Locate the cell with the specified text and output its (x, y) center coordinate. 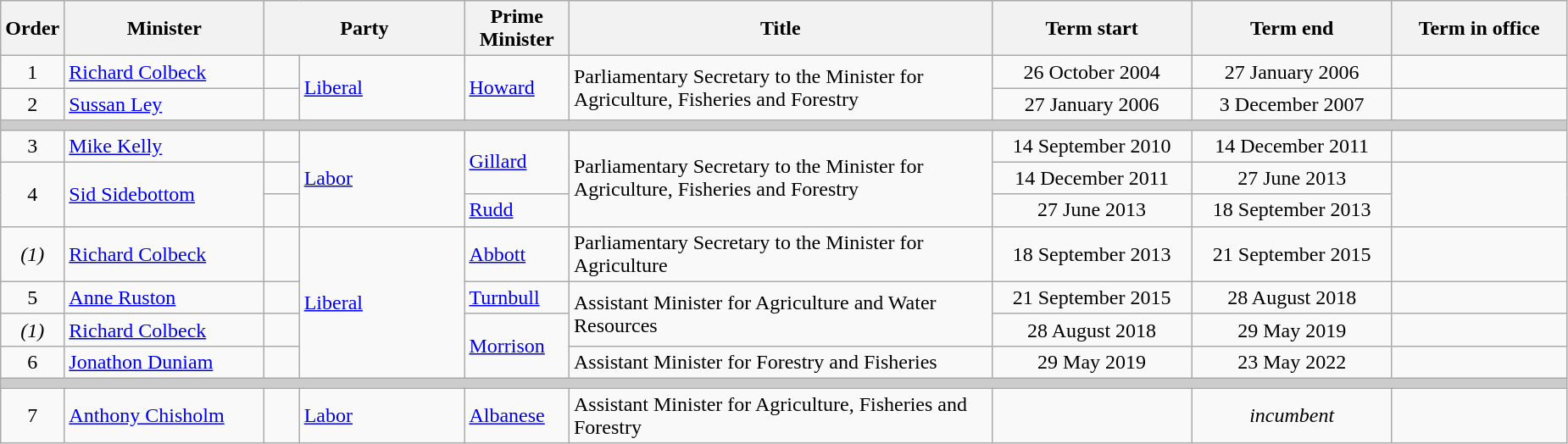
Sid Sidebottom (164, 194)
Term end (1292, 29)
7 (32, 415)
Assistant Minister for Forestry and Fisheries (780, 362)
Anne Ruston (164, 297)
Rudd (517, 210)
3 (32, 146)
Morrison (517, 346)
Howard (517, 88)
Assistant Minister for Agriculture and Water Resources (780, 314)
Albanese (517, 415)
Term start (1092, 29)
23 May 2022 (1292, 362)
14 September 2010 (1092, 146)
Gillard (517, 162)
Order (32, 29)
26 October 2004 (1092, 72)
Prime Minister (517, 29)
3 December 2007 (1292, 104)
6 (32, 362)
Assistant Minister for Agriculture, Fisheries and Forestry (780, 415)
4 (32, 194)
Sussan Ley (164, 104)
5 (32, 297)
Turnbull (517, 297)
Minister (164, 29)
Mike Kelly (164, 146)
Parliamentary Secretary to the Minister for Agriculture (780, 254)
incumbent (1292, 415)
1 (32, 72)
2 (32, 104)
Term in office (1479, 29)
Title (780, 29)
Party (364, 29)
Anthony Chisholm (164, 415)
Jonathon Duniam (164, 362)
Abbott (517, 254)
